Find where the given text appears and provide that cell's center as (x, y) coordinate. 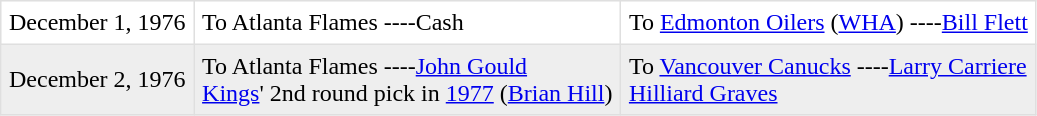
December 1, 1976 (98, 23)
To Edmonton Oilers (WHA) ----Bill Flett (828, 23)
To Vancouver Canucks ----Larry CarriereHilliard Graves (828, 79)
To Atlanta Flames ----John GouldKings' 2nd round pick in 1977 (Brian Hill) (408, 79)
To Atlanta Flames ----Cash (408, 23)
December 2, 1976 (98, 79)
